Detect which cell encompasses the target text, then output its [X, Y] center coordinate. 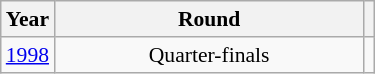
Round [209, 19]
Year [28, 19]
1998 [28, 55]
Quarter-finals [209, 55]
